Locate the cell with the specified text and output its (x, y) center coordinate. 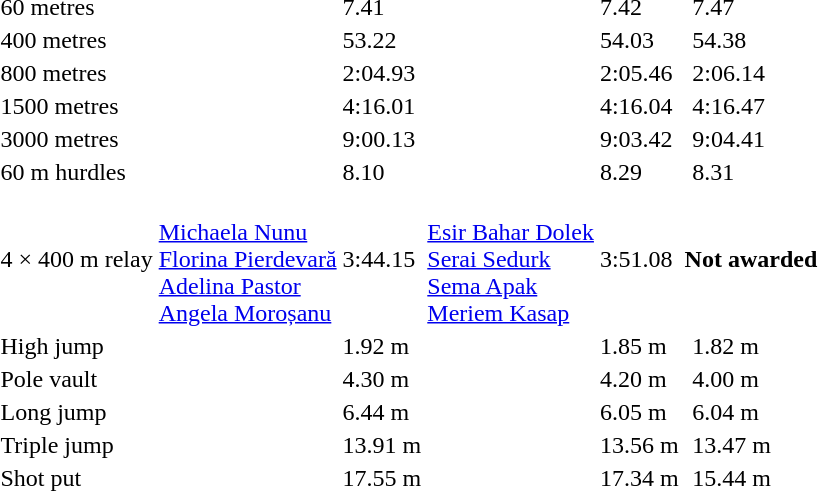
Michaela NunuFlorina PierdevarăAdelina PastorAngela Moroșanu (248, 259)
2:04.93 (382, 73)
6.05 m (639, 412)
9:03.42 (639, 139)
13.91 m (382, 445)
8.10 (382, 172)
8.29 (639, 172)
2:05.46 (639, 73)
3:44.15 (382, 259)
4:16.04 (639, 106)
54.03 (639, 40)
53.22 (382, 40)
9:00.13 (382, 139)
Esir Bahar DolekSerai SedurkSema ApakMeriem Kasap (511, 259)
4.20 m (639, 379)
1.85 m (639, 346)
4:16.01 (382, 106)
13.56 m (639, 445)
3:51.08 (639, 259)
6.44 m (382, 412)
4.30 m (382, 379)
1.92 m (382, 346)
